Scan for the cell matching the given text and deliver its [X, Y] coordinate at center. 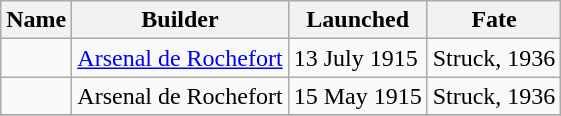
Name [36, 20]
Fate [494, 20]
13 July 1915 [358, 58]
Launched [358, 20]
Builder [180, 20]
15 May 1915 [358, 96]
